Output the (X, Y) coordinate of the center of the cell containing the given text.  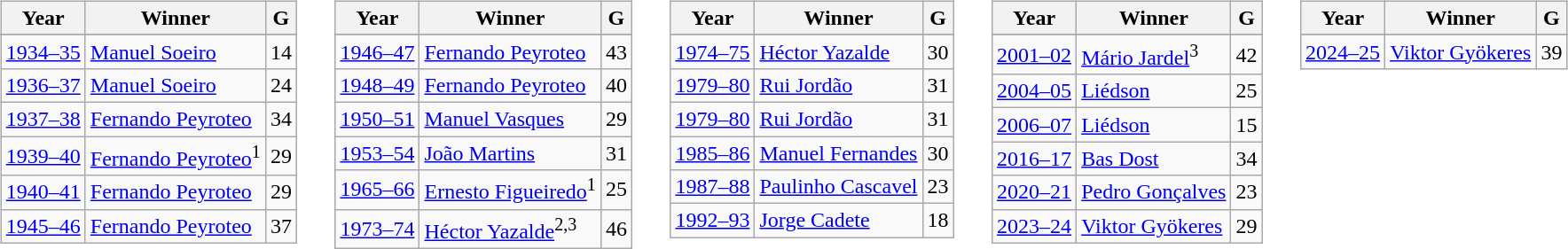
João Martins (510, 153)
Mário Jardel3 (1154, 55)
1974–75 (713, 51)
1939–40 (43, 156)
1953–54 (378, 153)
18 (938, 221)
1946–47 (378, 51)
24 (280, 85)
2016–17 (1034, 159)
2006–07 (1034, 125)
Pedro Gonçalves (1154, 192)
Héctor Yazalde (839, 51)
Bas Dost (1154, 159)
Fernando Peyroteo1 (176, 156)
1950–51 (378, 119)
1936–37 (43, 85)
39 (1552, 51)
43 (615, 51)
1985–86 (713, 153)
1940–41 (43, 192)
1934–35 (43, 51)
Ernesto Figueiredo1 (510, 190)
2020–21 (1034, 192)
15 (1247, 125)
1948–49 (378, 85)
2004–05 (1034, 91)
46 (615, 229)
2001–02 (1034, 55)
1937–38 (43, 119)
1973–74 (378, 229)
Manuel Fernandes (839, 153)
40 (615, 85)
2023–24 (1034, 226)
37 (280, 226)
1945–46 (43, 226)
1992–93 (713, 221)
42 (1247, 55)
Paulinho Cascavel (839, 187)
Jorge Cadete (839, 221)
Manuel Vasques (510, 119)
Héctor Yazalde2,3 (510, 229)
14 (280, 51)
2024–25 (1343, 51)
1987–88 (713, 187)
1965–66 (378, 190)
